Provide the [X, Y] coordinate of the cell's center where the given text is located.  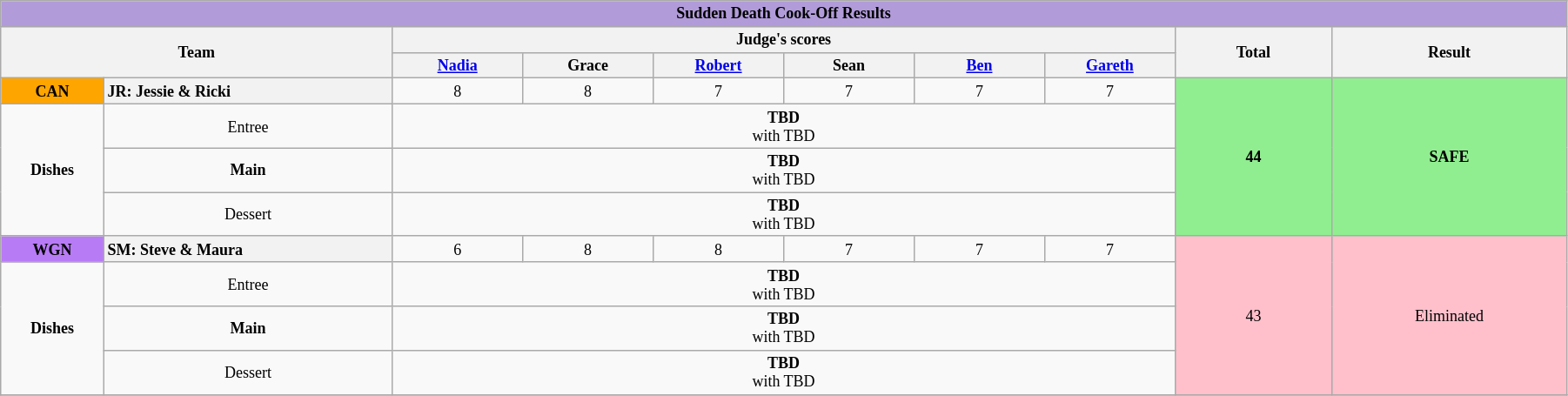
JR: Jessie & Ricki [247, 91]
WGN [52, 249]
Eliminated [1449, 315]
Result [1449, 52]
44 [1253, 158]
Judge's scores [784, 39]
6 [458, 249]
Nadia [458, 65]
Total [1253, 52]
Sean [849, 65]
Ben [979, 65]
Grace [588, 65]
43 [1253, 315]
SAFE [1449, 158]
Gareth [1109, 65]
Team [197, 52]
CAN [52, 91]
SM: Steve & Maura [247, 249]
Robert [719, 65]
Sudden Death Cook-Off Results [784, 14]
